Find where the given text appears and provide that cell's center as (X, Y) coordinate. 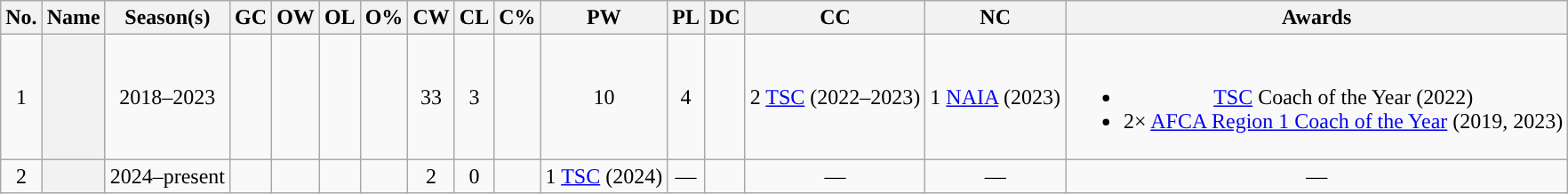
Awards (1317, 18)
4 (686, 97)
10 (604, 97)
1 TSC (2024) (604, 176)
C% (517, 18)
1 (21, 97)
Season(s) (167, 18)
1 NAIA (2023) (996, 97)
DC (724, 18)
33 (431, 97)
GC (251, 18)
0 (474, 176)
OL (340, 18)
O% (384, 18)
CC (836, 18)
PL (686, 18)
2024–present (167, 176)
3 (474, 97)
PW (604, 18)
NC (996, 18)
CW (431, 18)
OW (296, 18)
Name (73, 18)
2018–2023 (167, 97)
2 TSC (2022–2023) (836, 97)
TSC Coach of the Year (2022)2× AFCA Region 1 Coach of the Year (2019, 2023) (1317, 97)
CL (474, 18)
No. (21, 18)
